For the text-containing cell, return its midpoint in (x, y) coordinate format. 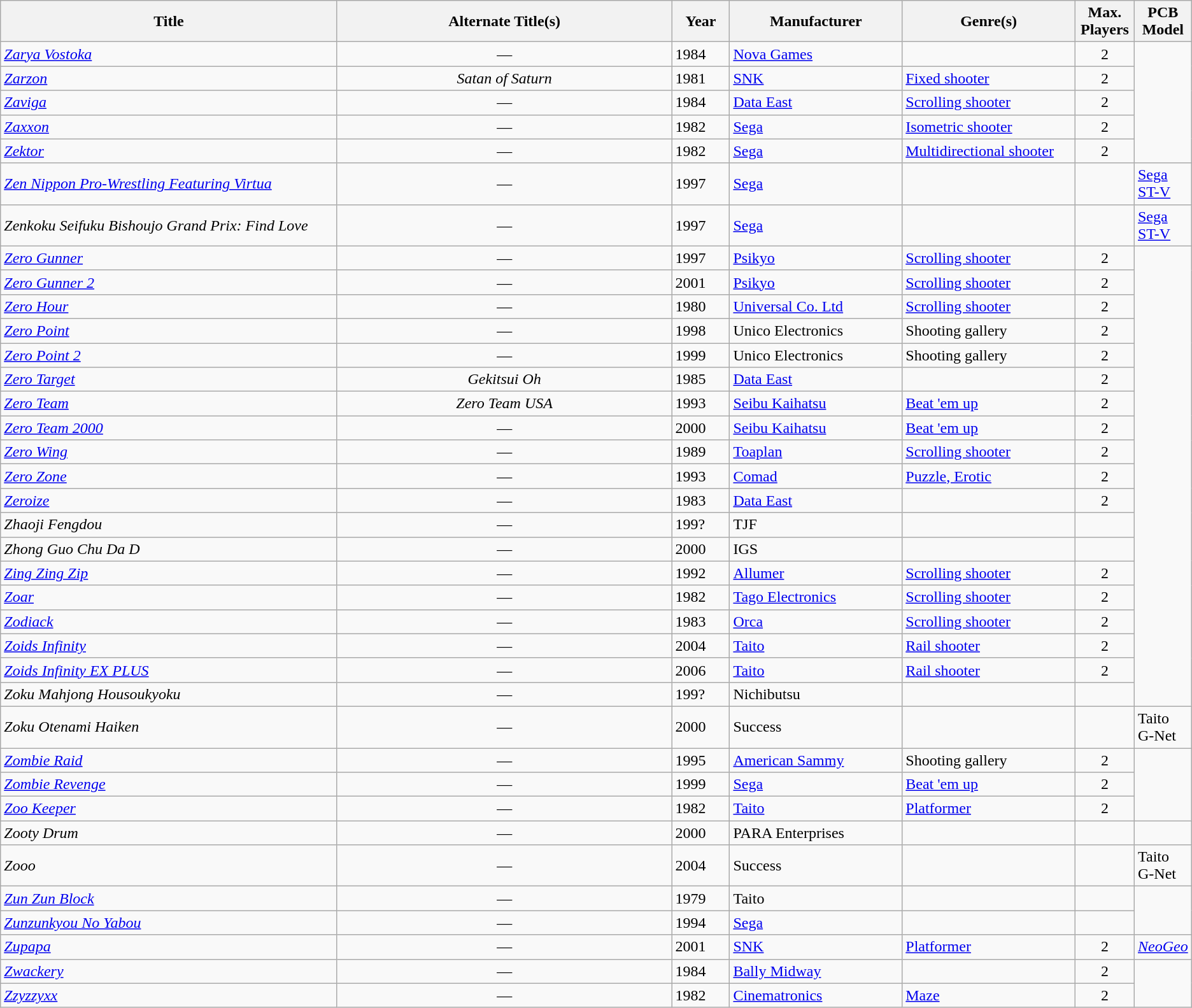
Zhong Guo Chu Da D (169, 549)
Maze (989, 995)
Toaplan (816, 452)
1998 (700, 330)
1994 (700, 923)
Zero Gunner 2 (169, 282)
Zen Nippon Pro-Wrestling Featuring Virtua (169, 183)
Manufacturer (816, 22)
PCB Model (1163, 22)
Alternate Title(s) (504, 22)
Zunzunkyou No Yabou (169, 923)
Zarya Vostoka (169, 54)
Zero Team USA (504, 404)
Zombie Raid (169, 760)
Zooo (169, 866)
Zun Zun Block (169, 898)
Zero Point (169, 330)
NeoGeo (1163, 947)
Zero Zone (169, 476)
Zero Wing (169, 452)
Zero Hour (169, 306)
Allumer (816, 573)
Cinematronics (816, 995)
Zing Zing Zip (169, 573)
Genre(s) (989, 22)
Zoo Keeper (169, 809)
Orca (816, 621)
Zero Target (169, 380)
PARA Enterprises (816, 833)
Zenkoku Seifuku Bishoujo Grand Prix: Find Love (169, 225)
Isometric shooter (989, 127)
Comad (816, 476)
1992 (700, 573)
Zero Team 2000 (169, 428)
American Sammy (816, 760)
Zoids Infinity EX PLUS (169, 670)
Zoku Otenami Haiken (169, 727)
Zaxxon (169, 127)
Multidirectional shooter (989, 151)
Puzzle, Erotic (989, 476)
Universal Co. Ltd (816, 306)
Zoku Mahjong Housoukyoku (169, 694)
Zarzon (169, 78)
Zwackery (169, 971)
Nichibutsu (816, 694)
TJF (816, 525)
Zoar (169, 597)
Zektor (169, 151)
Zero Team (169, 404)
1985 (700, 380)
Zhaoji Fengdou (169, 525)
Zero Point 2 (169, 355)
Zombie Revenge (169, 784)
Bally Midway (816, 971)
Zoids Infinity (169, 646)
Zero Gunner (169, 258)
1989 (700, 452)
Nova Games (816, 54)
1980 (700, 306)
Gekitsui Oh (504, 380)
Zooty Drum (169, 833)
2006 (700, 670)
Tago Electronics (816, 597)
Title (169, 22)
Max. Players (1104, 22)
Zeroize (169, 500)
1981 (700, 78)
Zzyzzyxx (169, 995)
Zodiack (169, 621)
IGS (816, 549)
Fixed shooter (989, 78)
1995 (700, 760)
Year (700, 22)
1979 (700, 898)
Zupapa (169, 947)
Satan of Saturn (504, 78)
Zaviga (169, 103)
